For the text-containing cell, return its midpoint in [X, Y] coordinate format. 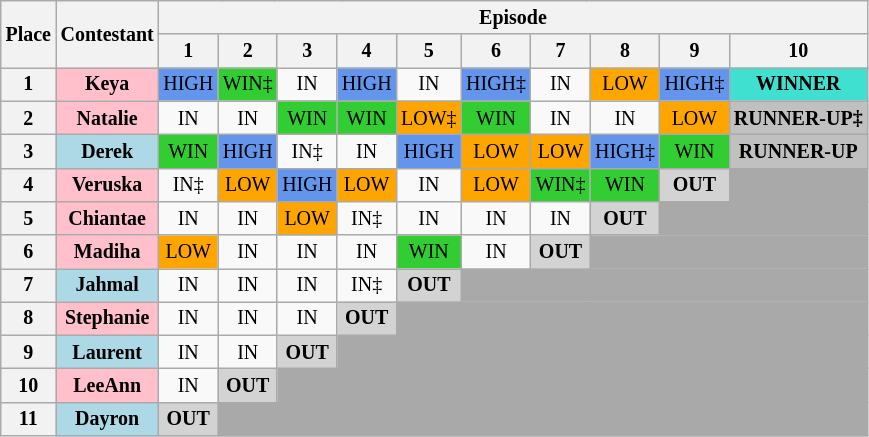
Veruska [108, 184]
Dayron [108, 420]
Episode [514, 18]
Jahmal [108, 286]
LOW‡ [428, 118]
RUNNER-UP [798, 152]
Natalie [108, 118]
LeeAnn [108, 386]
Contestant [108, 34]
Laurent [108, 352]
11 [28, 420]
Derek [108, 152]
Place [28, 34]
Chiantae [108, 218]
Keya [108, 84]
RUNNER-UP‡ [798, 118]
Madiha [108, 252]
Stephanie [108, 318]
WINNER [798, 84]
